Scan for the cell matching the given text and deliver its [x, y] coordinate at center. 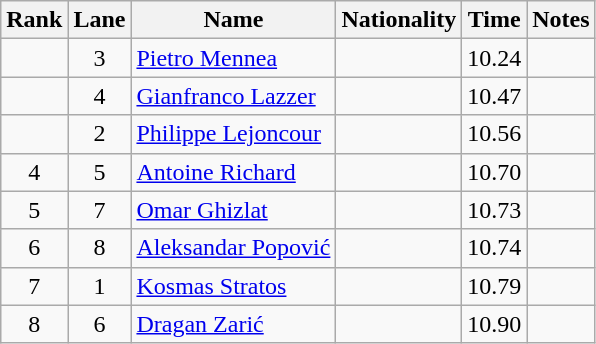
10.56 [494, 134]
10.70 [494, 172]
Gianfranco Lazzer [234, 96]
Aleksandar Popović [234, 248]
Pietro Mennea [234, 58]
10.73 [494, 210]
10.90 [494, 324]
10.79 [494, 286]
Notes [561, 20]
10.74 [494, 248]
3 [100, 58]
10.47 [494, 96]
10.24 [494, 58]
Omar Ghizlat [234, 210]
Nationality [399, 20]
Philippe Lejoncour [234, 134]
Antoine Richard [234, 172]
2 [100, 134]
Time [494, 20]
Lane [100, 20]
Dragan Zarić [234, 324]
1 [100, 286]
Rank [34, 20]
Kosmas Stratos [234, 286]
Name [234, 20]
